Extract the (x, y) coordinate from the center of the cell holding the provided text.  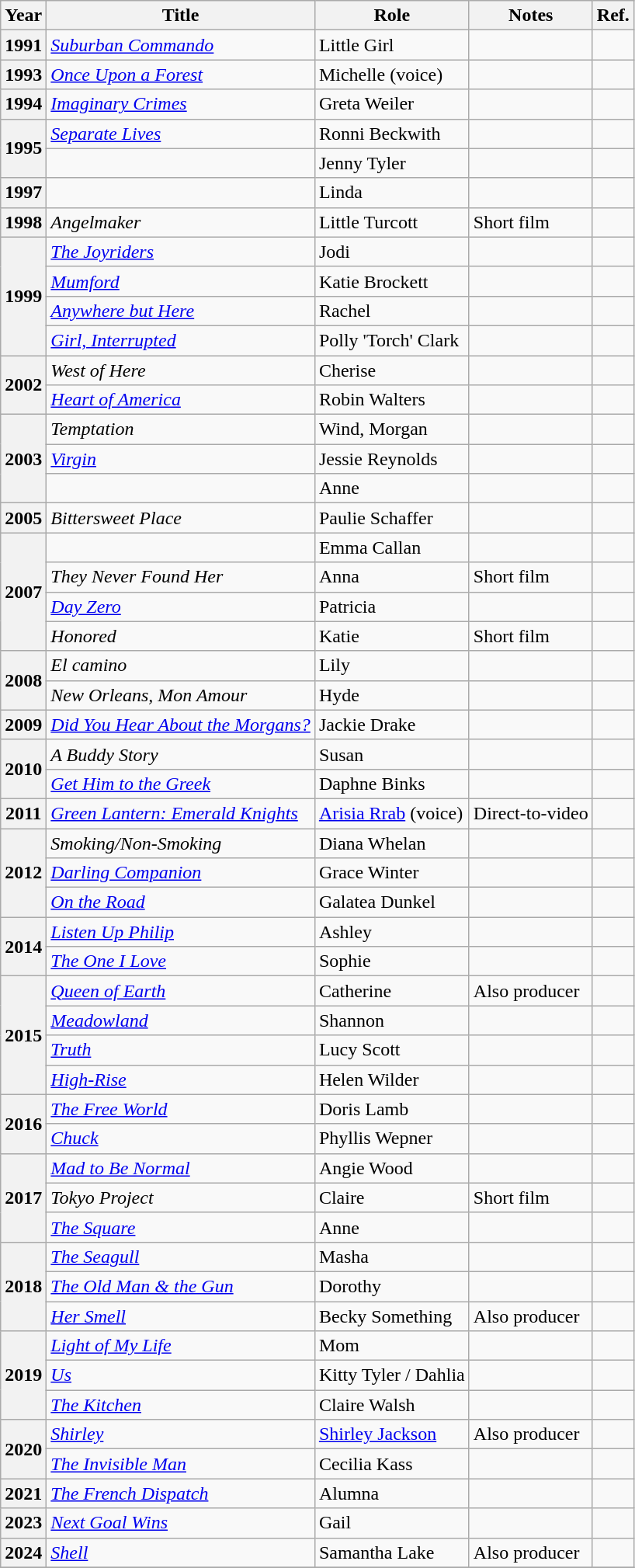
Little Girl (391, 45)
Role (391, 16)
Mom (391, 1346)
Title (181, 16)
West of Here (181, 370)
Smoking/Non-Smoking (181, 843)
Masha (391, 1257)
Honored (181, 636)
Hyde (391, 695)
2005 (23, 518)
Lily (391, 666)
Robin Walters (391, 400)
Truth (181, 1050)
1999 (23, 296)
Galatea Dunkel (391, 902)
Arisia Rrab (voice) (391, 813)
Suburban Commando (181, 45)
Mumford (181, 281)
The Joyriders (181, 252)
El camino (181, 666)
Light of My Life (181, 1346)
A Buddy Story (181, 754)
2021 (23, 1493)
Shannon (391, 1020)
Rachel (391, 311)
Angelmaker (181, 222)
Did You Hear About the Morgans? (181, 725)
2014 (23, 947)
2010 (23, 769)
Imaginary Crimes (181, 104)
Bittersweet Place (181, 518)
1991 (23, 45)
2008 (23, 680)
Mad to Be Normal (181, 1168)
1997 (23, 193)
The Square (181, 1227)
Greta Weiler (391, 104)
2018 (23, 1286)
2023 (23, 1523)
1998 (23, 222)
Temptation (181, 429)
2017 (23, 1198)
Virgin (181, 459)
Jodi (391, 252)
Diana Whelan (391, 843)
Us (181, 1375)
2002 (23, 385)
Shirley (181, 1434)
Emma Callan (391, 548)
Kitty Tyler / Dahlia (391, 1375)
Becky Something (391, 1316)
1994 (23, 104)
Sophie (391, 961)
Shirley Jackson (391, 1434)
Helen Wilder (391, 1080)
Wind, Morgan (391, 429)
Jessie Reynolds (391, 459)
Year (23, 16)
2016 (23, 1124)
1993 (23, 75)
Patricia (391, 607)
Catherine (391, 991)
Darling Companion (181, 873)
Lucy Scott (391, 1050)
Grace Winter (391, 873)
Anna (391, 577)
Polly 'Torch' Clark (391, 340)
On the Road (181, 902)
Chuck (181, 1139)
Jenny Tyler (391, 163)
Separate Lives (181, 134)
The Free World (181, 1109)
Listen Up Philip (181, 932)
Claire Walsh (391, 1405)
2009 (23, 725)
The Old Man & the Gun (181, 1286)
2012 (23, 872)
Cherise (391, 370)
Ashley (391, 932)
Once Upon a Forest (181, 75)
The Seagull (181, 1257)
New Orleans, Mon Amour (181, 695)
They Never Found Her (181, 577)
Ronni Beckwith (391, 134)
Little Turcott (391, 222)
2003 (23, 459)
Next Goal Wins (181, 1523)
Get Him to the Greek (181, 784)
Meadowland (181, 1020)
2024 (23, 1552)
The Invisible Man (181, 1464)
Day Zero (181, 607)
Green Lantern: Emerald Knights (181, 813)
2007 (23, 592)
The French Dispatch (181, 1493)
Phyllis Wepner (391, 1139)
Girl, Interrupted (181, 340)
Direct-to-video (531, 813)
Jackie Drake (391, 725)
Katie (391, 636)
Anywhere but Here (181, 311)
Katie Brockett (391, 281)
Michelle (voice) (391, 75)
Samantha Lake (391, 1552)
2011 (23, 813)
Notes (531, 16)
Claire (391, 1198)
Daphne Binks (391, 784)
Susan (391, 754)
Her Smell (181, 1316)
Doris Lamb (391, 1109)
Gail (391, 1523)
Angie Wood (391, 1168)
The Kitchen (181, 1405)
1995 (23, 148)
Shell (181, 1552)
Heart of America (181, 400)
Queen of Earth (181, 991)
Paulie Schaffer (391, 518)
Ref. (613, 16)
2015 (23, 1035)
High-Rise (181, 1080)
Linda (391, 193)
Cecilia Kass (391, 1464)
2020 (23, 1449)
Dorothy (391, 1286)
Alumna (391, 1493)
2019 (23, 1375)
The One I Love (181, 961)
Tokyo Project (181, 1198)
